From the cell containing the given text, extract its center point as (X, Y) coordinate. 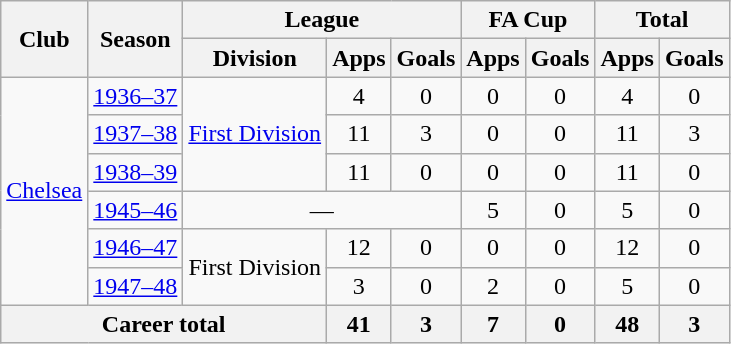
7 (493, 324)
48 (627, 324)
1938–39 (136, 172)
Season (136, 39)
1947–48 (136, 286)
1945–46 (136, 210)
Career total (164, 324)
— (322, 210)
League (322, 20)
1936–37 (136, 96)
1937–38 (136, 134)
2 (493, 286)
Club (44, 39)
FA Cup (528, 20)
Total (662, 20)
41 (359, 324)
Chelsea (44, 191)
Division (255, 58)
1946–47 (136, 248)
